Search for the cell housing the specified text and yield its [X, Y] center coordinate. 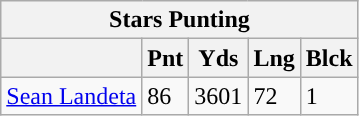
3601 [218, 96]
1 [329, 96]
Lng [274, 58]
Blck [329, 58]
Sean Landeta [72, 96]
Yds [218, 58]
72 [274, 96]
Pnt [166, 58]
86 [166, 96]
Stars Punting [180, 20]
